Identify which cell holds the provided text, then report its [X, Y] central coordinate. 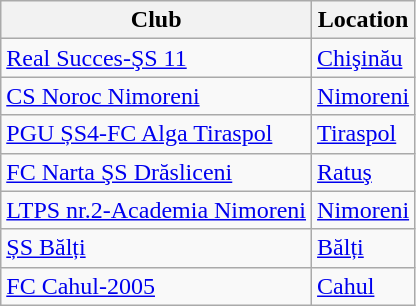
Location [364, 20]
FC Narta ŞS Drăsliceni [156, 172]
Tiraspol [364, 134]
ȘS Bălți [156, 248]
CS Noroc Nimoreni [156, 96]
Cahul [364, 286]
PGU ȘS4-FC Alga Tiraspol [156, 134]
Club [156, 20]
LTPS nr.2-Academia Nimoreni [156, 210]
Real Succes-ŞS 11 [156, 58]
Bălți [364, 248]
FC Cahul-2005 [156, 286]
Ratuş [364, 172]
Chişinău [364, 58]
